Provide the [X, Y] coordinate of the cell's center where the given text is located.  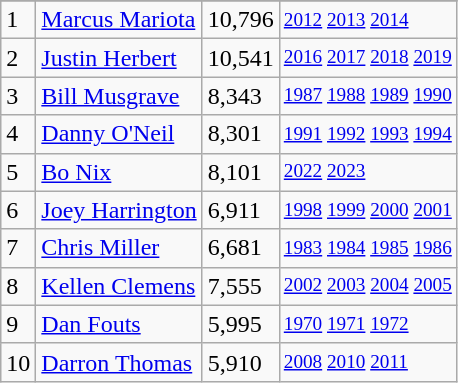
9 [18, 324]
Danny O'Neil [119, 134]
1991 1992 1993 1994 [368, 134]
5 [18, 172]
2012 2013 2014 [368, 20]
8,343 [240, 96]
3 [18, 96]
6,681 [240, 248]
Darron Thomas [119, 362]
Kellen Clemens [119, 286]
10,796 [240, 20]
8,301 [240, 134]
10 [18, 362]
Bill Musgrave [119, 96]
10,541 [240, 58]
2016 2017 2018 2019 [368, 58]
Justin Herbert [119, 58]
Chris Miller [119, 248]
Bo Nix [119, 172]
8,101 [240, 172]
7,555 [240, 286]
1 [18, 20]
1970 1971 1972 [368, 324]
Joey Harrington [119, 210]
8 [18, 286]
5,995 [240, 324]
4 [18, 134]
2 [18, 58]
1983 1984 1985 1986 [368, 248]
Dan Fouts [119, 324]
6 [18, 210]
2022 2023 [368, 172]
6,911 [240, 210]
5,910 [240, 362]
1998 1999 2000 2001 [368, 210]
Marcus Mariota [119, 20]
7 [18, 248]
1987 1988 1989 1990 [368, 96]
2002 2003 2004 2005 [368, 286]
2008 2010 2011 [368, 362]
